Find where the given text appears and provide that cell's center as (X, Y) coordinate. 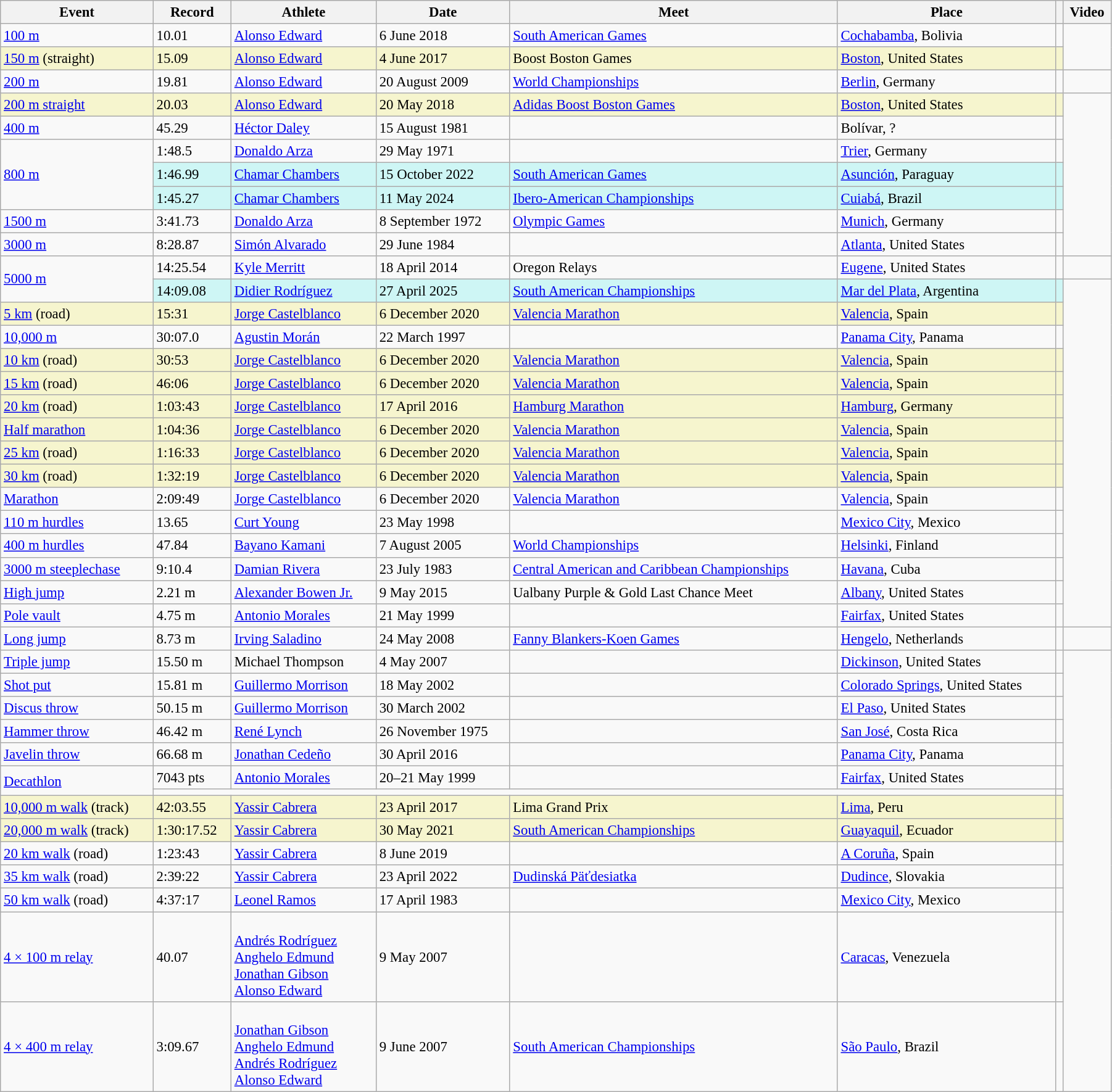
1:23:43 (192, 854)
Olympic Games (674, 221)
2.21 m (192, 592)
Asunción, Paraguay (947, 175)
Hamburg Marathon (674, 407)
10.01 (192, 36)
5000 m (77, 279)
Lima Grand Prix (674, 808)
Jonathan Cedeño (304, 755)
4:37:17 (192, 900)
15.09 (192, 59)
4 × 100 m relay (77, 957)
Javelin throw (77, 755)
3:09.67 (192, 1046)
9 June 2007 (443, 1046)
30 March 2002 (443, 708)
24 May 2008 (443, 639)
23 July 1983 (443, 569)
200 m straight (77, 105)
Simón Alvarado (304, 244)
17 April 2016 (443, 407)
7043 pts (192, 778)
15.50 m (192, 662)
4 June 2017 (443, 59)
15.81 m (192, 685)
Kyle Merritt (304, 267)
Fanny Blankers-Koen Games (674, 639)
Berlin, Germany (947, 82)
50 km walk (road) (77, 900)
5 km (road) (77, 314)
Didier Rodríguez (304, 291)
18 May 2002 (443, 685)
66.68 m (192, 755)
Ibero-American Championships (674, 198)
15 km (road) (77, 383)
30 km (road) (77, 476)
Date (443, 12)
1:45.27 (192, 198)
Cochabamba, Bolivia (947, 36)
400 m hurdles (77, 546)
Oregon Relays (674, 267)
35 km walk (road) (77, 877)
2:09:49 (192, 499)
40.07 (192, 957)
20 km (road) (77, 407)
30 April 2016 (443, 755)
Mar del Plata, Argentina (947, 291)
800 m (77, 174)
15 August 1981 (443, 128)
Central American and Caribbean Championships (674, 569)
46:06 (192, 383)
30:07.0 (192, 337)
Eugene, United States (947, 267)
Hamburg, Germany (947, 407)
9 May 2007 (443, 957)
47.84 (192, 546)
7 August 2005 (443, 546)
29 June 1984 (443, 244)
Hammer throw (77, 731)
8 September 1972 (443, 221)
29 May 1971 (443, 151)
Michael Thompson (304, 662)
Bolívar, ? (947, 128)
Leonel Ramos (304, 900)
Trier, Germany (947, 151)
4.75 m (192, 615)
20 km walk (road) (77, 854)
A Coruña, Spain (947, 854)
Hengelo, Netherlands (947, 639)
9:10.4 (192, 569)
23 April 2022 (443, 877)
6 June 2018 (443, 36)
13.65 (192, 523)
Adidas Boost Boston Games (674, 105)
4 May 2007 (443, 662)
3:41.73 (192, 221)
27 April 2025 (443, 291)
25 km (road) (77, 453)
Jonathan GibsonAnghelo EdmundAndrés RodríguezAlonso Edward (304, 1046)
42:03.55 (192, 808)
São Paulo, Brazil (947, 1046)
8.73 m (192, 639)
Ualbany Purple & Gold Last Chance Meet (674, 592)
San José, Costa Rica (947, 731)
10,000 m walk (track) (77, 808)
Shot put (77, 685)
Pole vault (77, 615)
1:46.99 (192, 175)
1:48.5 (192, 151)
Cuiabá, Brazil (947, 198)
26 November 1975 (443, 731)
17 April 1983 (443, 900)
Athlete (304, 12)
Dudinská Päťdesiatka (674, 877)
Long jump (77, 639)
Event (77, 12)
Video (1087, 12)
Munich, Germany (947, 221)
Damian Rivera (304, 569)
150 m (straight) (77, 59)
Boost Boston Games (674, 59)
1:03:43 (192, 407)
10,000 m (77, 337)
20 May 2018 (443, 105)
45.29 (192, 128)
Record (192, 12)
Havana, Cuba (947, 569)
1:04:36 (192, 430)
14:09.08 (192, 291)
30:53 (192, 360)
50.15 m (192, 708)
8 June 2019 (443, 854)
18 April 2014 (443, 267)
Colorado Springs, United States (947, 685)
Triple jump (77, 662)
Dudince, Slovakia (947, 877)
46.42 m (192, 731)
1:30:17.52 (192, 830)
23 May 1998 (443, 523)
Decathlon (77, 781)
22 March 1997 (443, 337)
1:16:33 (192, 453)
15 October 2022 (443, 175)
100 m (77, 36)
Irving Saladino (304, 639)
Half marathon (77, 430)
3000 m steeplechase (77, 569)
Atlanta, United States (947, 244)
400 m (77, 128)
14:25.54 (192, 267)
Guayaquil, Ecuador (947, 830)
Alexander Bowen Jr. (304, 592)
Caracas, Venezuela (947, 957)
110 m hurdles (77, 523)
8:28.87 (192, 244)
9 May 2015 (443, 592)
2:39:22 (192, 877)
Lima, Peru (947, 808)
Place (947, 12)
Meet (674, 12)
21 May 1999 (443, 615)
15:31 (192, 314)
Helsinki, Finland (947, 546)
20 August 2009 (443, 82)
Andrés RodríguezAnghelo EdmundJonathan GibsonAlonso Edward (304, 957)
Curt Young (304, 523)
1:32:19 (192, 476)
4 × 400 m relay (77, 1046)
Dickinson, United States (947, 662)
Marathon (77, 499)
3000 m (77, 244)
11 May 2024 (443, 198)
10 km (road) (77, 360)
Agustin Morán (304, 337)
Discus throw (77, 708)
1500 m (77, 221)
Héctor Daley (304, 128)
200 m (77, 82)
René Lynch (304, 731)
20–21 May 1999 (443, 778)
Albany, United States (947, 592)
19.81 (192, 82)
Bayano Kamani (304, 546)
20,000 m walk (track) (77, 830)
30 May 2021 (443, 830)
23 April 2017 (443, 808)
El Paso, United States (947, 708)
High jump (77, 592)
20.03 (192, 105)
